Identify which cell holds the provided text, then report its (X, Y) central coordinate. 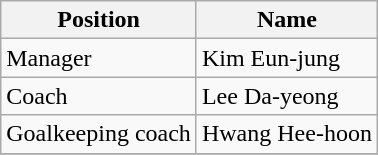
Goalkeeping coach (99, 134)
Hwang Hee-hoon (286, 134)
Lee Da-yeong (286, 96)
Position (99, 20)
Manager (99, 58)
Kim Eun-jung (286, 58)
Name (286, 20)
Coach (99, 96)
